Return the [x, y] coordinate for the center point of the cell that contains the specified text.  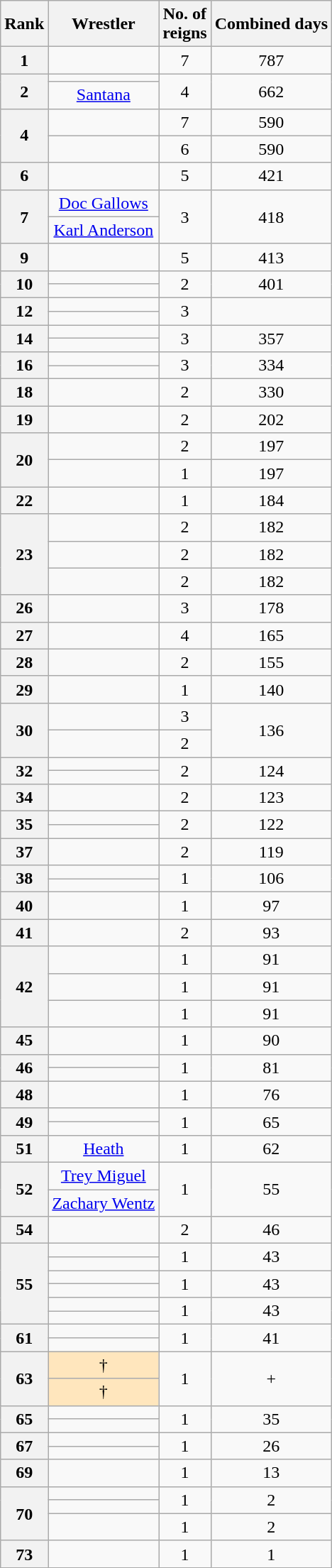
Wrestler [104, 24]
357 [271, 339]
202 [271, 420]
Heath [104, 1148]
787 [271, 60]
48 [24, 1095]
124 [271, 770]
45 [24, 1041]
76 [271, 1095]
Zachary Wentz [104, 1203]
421 [271, 176]
38 [24, 879]
27 [24, 635]
9 [24, 257]
136 [271, 730]
62 [271, 1148]
13 [271, 1473]
330 [271, 393]
165 [271, 635]
140 [271, 689]
34 [24, 798]
69 [24, 1473]
Combined days [271, 24]
Trey Miguel [104, 1175]
178 [271, 608]
No. ofreigns [184, 24]
19 [24, 420]
Doc Gallows [104, 203]
23 [24, 554]
90 [271, 1041]
49 [24, 1122]
418 [271, 216]
97 [271, 906]
81 [271, 1068]
54 [24, 1230]
70 [24, 1513]
37 [24, 852]
12 [24, 311]
Karl Anderson [104, 230]
Santana [104, 95]
122 [271, 825]
+ [271, 1378]
30 [24, 730]
51 [24, 1148]
119 [271, 852]
29 [24, 689]
18 [24, 393]
61 [24, 1338]
73 [24, 1554]
413 [271, 257]
32 [24, 770]
106 [271, 879]
67 [24, 1446]
184 [271, 500]
Rank [24, 24]
155 [271, 662]
28 [24, 662]
662 [271, 91]
401 [271, 284]
334 [271, 366]
123 [271, 798]
14 [24, 339]
40 [24, 906]
52 [24, 1189]
22 [24, 500]
63 [24, 1378]
20 [24, 460]
16 [24, 366]
93 [271, 933]
42 [24, 987]
10 [24, 284]
